Find where the given text appears and provide that cell's center as (X, Y) coordinate. 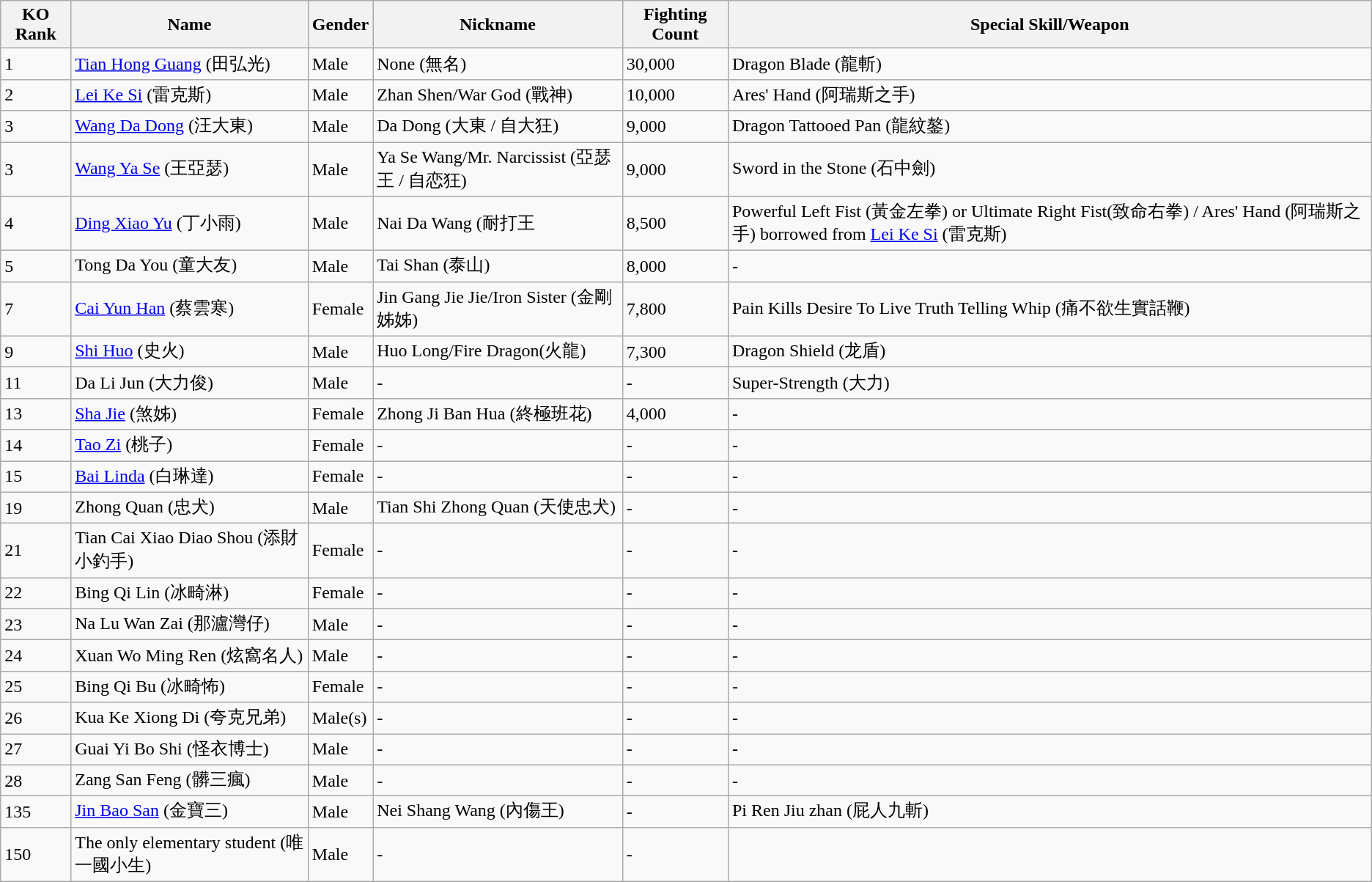
Zang San Feng (髒三瘋) (190, 780)
Gender (340, 25)
10,000 (675, 95)
21 (36, 551)
27 (36, 749)
26 (36, 719)
Shi Huo (史火) (190, 352)
7,800 (675, 309)
7,300 (675, 352)
Tong Da You (童大友) (190, 267)
11 (36, 383)
Zhong Quan (忠犬) (190, 507)
The only elementary student (唯一國小生) (190, 854)
Sword in the Stone (石中劍) (1050, 169)
Tao Zi (桃子) (190, 446)
Tai Shan (泰山) (498, 267)
22 (36, 594)
Bing Qi Bu (冰畸怖) (190, 686)
Special Skill/Weapon (1050, 25)
Xuan Wo Ming Ren (炫窩名人) (190, 655)
24 (36, 655)
Nai Da Wang (耐打王 (498, 224)
Super-Strength (大力) (1050, 383)
Bing Qi Lin (冰畸淋) (190, 594)
Zhong Ji Ban Hua (終極班花) (498, 414)
None (無名) (498, 65)
Na Lu Wan Zai (那瀘灣仔) (190, 625)
4,000 (675, 414)
7 (36, 309)
Name (190, 25)
15 (36, 477)
135 (36, 812)
Ya Se Wang/Mr. Narcissist (亞瑟王 / 自恋狂) (498, 169)
8,000 (675, 267)
Wang Da Dong (汪大東) (190, 126)
Dragon Tattooed Pan (龍紋鏊) (1050, 126)
Ding Xiao Yu (丁小雨) (190, 224)
5 (36, 267)
Tian Hong Guang (田弘光) (190, 65)
9 (36, 352)
Male(s) (340, 719)
KO Rank (36, 25)
Fighting Count (675, 25)
Cai Yun Han (蔡雲寒) (190, 309)
Tian Shi Zhong Quan (天使忠犬) (498, 507)
Pi Ren Jiu zhan (屁人九斬) (1050, 812)
Da Dong (大東 / 自大狂) (498, 126)
Wang Ya Se (王亞瑟) (190, 169)
Dragon Shield (龙盾) (1050, 352)
19 (36, 507)
Zhan Shen/War God (戰神) (498, 95)
Jin Bao San (金寶三) (190, 812)
13 (36, 414)
28 (36, 780)
Bai Linda (白琳達) (190, 477)
Jin Gang Jie Jie/Iron Sister (金剛姊姊) (498, 309)
Ares' Hand (阿瑞斯之手) (1050, 95)
Pain Kills Desire To Live Truth Telling Whip (痛不欲生實話鞭) (1050, 309)
Nickname (498, 25)
4 (36, 224)
Guai Yi Bo Shi (怪衣博士) (190, 749)
Lei Ke Si (雷克斯) (190, 95)
Dragon Blade (龍斬) (1050, 65)
Powerful Left Fist (黃金左拳) or Ultimate Right Fist(致命右拳) / Ares' Hand (阿瑞斯之手) borrowed from Lei Ke Si (雷克斯) (1050, 224)
25 (36, 686)
2 (36, 95)
Nei Shang Wang (內傷王) (498, 812)
23 (36, 625)
14 (36, 446)
30,000 (675, 65)
150 (36, 854)
Kua Ke Xiong Di (夸克兄弟) (190, 719)
Da Li Jun (大力俊) (190, 383)
Sha Jie (煞姊) (190, 414)
1 (36, 65)
Tian Cai Xiao Diao Shou (添財小釣手) (190, 551)
Huo Long/Fire Dragon(火龍) (498, 352)
8,500 (675, 224)
